Detect which cell encompasses the target text, then output its (x, y) center coordinate. 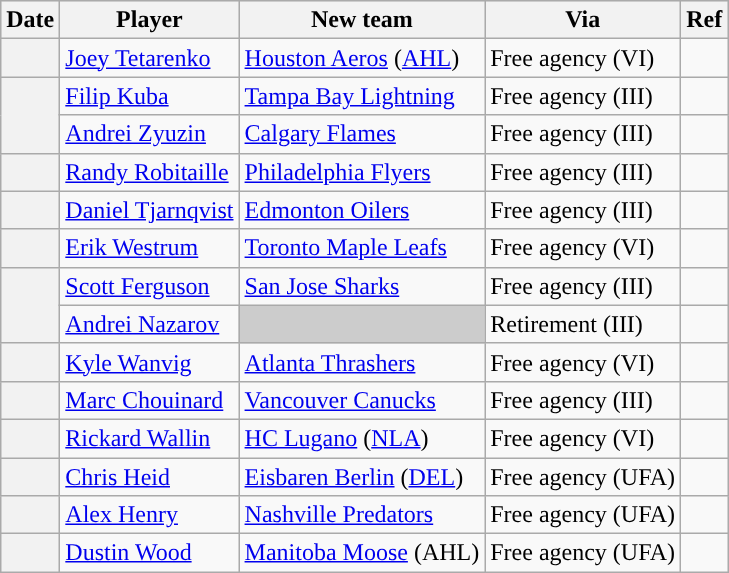
Erik Westrum (150, 248)
Filip Kuba (150, 96)
Alex Henry (150, 515)
San Jose Sharks (362, 286)
Daniel Tjarnqvist (150, 210)
Philadelphia Flyers (362, 172)
Manitoba Moose (AHL) (362, 553)
Randy Robitaille (150, 172)
New team (362, 20)
Marc Chouinard (150, 400)
Andrei Zyuzin (150, 134)
HC Lugano (NLA) (362, 438)
Rickard Wallin (150, 438)
Toronto Maple Leafs (362, 248)
Scott Ferguson (150, 286)
Via (583, 20)
Vancouver Canucks (362, 400)
Atlanta Thrashers (362, 362)
Andrei Nazarov (150, 324)
Edmonton Oilers (362, 210)
Houston Aeros (AHL) (362, 58)
Ref (704, 20)
Calgary Flames (362, 134)
Tampa Bay Lightning (362, 96)
Dustin Wood (150, 553)
Eisbaren Berlin (DEL) (362, 477)
Kyle Wanvig (150, 362)
Date (30, 20)
Retirement (III) (583, 324)
Player (150, 20)
Joey Tetarenko (150, 58)
Nashville Predators (362, 515)
Chris Heid (150, 477)
